Capture the cell that displays the provided text and extract its [X, Y] central coordinate. 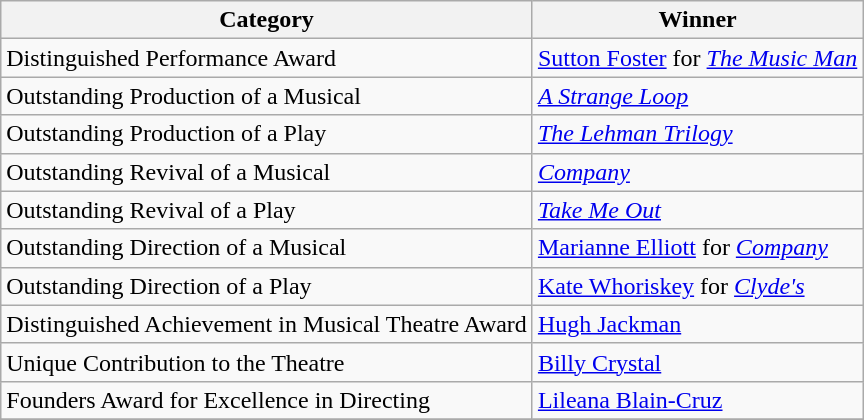
Outstanding Revival of a Play [267, 210]
Distinguished Achievement in Musical Theatre Award [267, 324]
Unique Contribution to the Theatre [267, 362]
Outstanding Direction of a Play [267, 286]
Marianne Elliott for Company [697, 248]
Kate Whoriskey for Clyde's [697, 286]
Sutton Foster for The Music Man [697, 58]
Lileana Blain-Cruz [697, 400]
Company [697, 172]
Distinguished Performance Award [267, 58]
The Lehman Trilogy [697, 134]
Category [267, 20]
Outstanding Production of a Play [267, 134]
Outstanding Revival of a Musical [267, 172]
Take Me Out [697, 210]
Founders Award for Excellence in Directing [267, 400]
Winner [697, 20]
Billy Crystal [697, 362]
Outstanding Production of a Musical [267, 96]
Hugh Jackman [697, 324]
A Strange Loop [697, 96]
Outstanding Direction of a Musical [267, 248]
